Extract the (x, y) coordinate from the center of the cell holding the provided text.  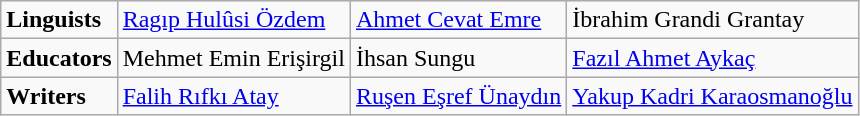
Educators (59, 58)
Ahmet Cevat Emre (458, 20)
Mehmet Emin Erişirgil (234, 58)
İbrahim Grandi Grantay (712, 20)
Fazıl Ahmet Aykaç (712, 58)
Linguists (59, 20)
Writers (59, 96)
Yakup Kadri Karaosmanoğlu (712, 96)
Falih Rıfkı Atay (234, 96)
Ragıp Hulûsi Özdem (234, 20)
Ruşen Eşref Ünaydın (458, 96)
İhsan Sungu (458, 58)
